Return (x, y) of the center of cell containing provided text 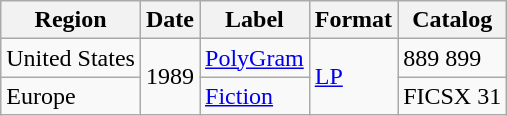
FICSX 31 (452, 96)
Format (353, 20)
Catalog (452, 20)
Fiction (255, 96)
1989 (170, 77)
United States (71, 58)
Region (71, 20)
Europe (71, 96)
889 899 (452, 58)
Date (170, 20)
Label (255, 20)
LP (353, 77)
PolyGram (255, 58)
